Output the [X, Y] coordinate of the center of the cell containing the given text.  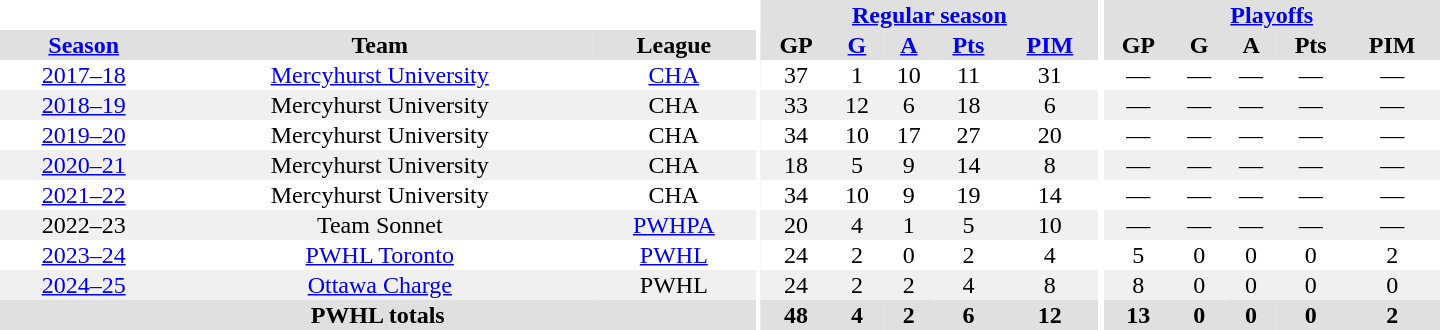
13 [1138, 315]
2022–23 [84, 225]
PWHL totals [378, 315]
Team Sonnet [380, 225]
11 [968, 75]
17 [909, 135]
48 [796, 315]
33 [796, 105]
PWHL Toronto [380, 255]
19 [968, 195]
Regular season [929, 15]
2019–20 [84, 135]
2017–18 [84, 75]
Team [380, 45]
Season [84, 45]
31 [1050, 75]
37 [796, 75]
PWHPA [674, 225]
2023–24 [84, 255]
2021–22 [84, 195]
Ottawa Charge [380, 285]
2018–19 [84, 105]
Playoffs [1272, 15]
27 [968, 135]
League [674, 45]
2020–21 [84, 165]
2024–25 [84, 285]
